Locate the cell with the specified text and output its [x, y] center coordinate. 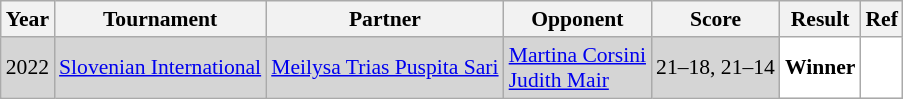
Year [28, 19]
21–18, 21–14 [716, 68]
Opponent [578, 19]
Meilysa Trias Puspita Sari [384, 68]
Slovenian International [160, 68]
Martina Corsini Judith Mair [578, 68]
Partner [384, 19]
Score [716, 19]
Tournament [160, 19]
2022 [28, 68]
Winner [820, 68]
Result [820, 19]
Ref [881, 19]
